Locate the cell with the specified text and output its [x, y] center coordinate. 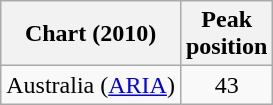
Australia (ARIA) [91, 85]
Chart (2010) [91, 34]
43 [226, 85]
Peakposition [226, 34]
